Search for the cell housing the specified text and yield its [x, y] center coordinate. 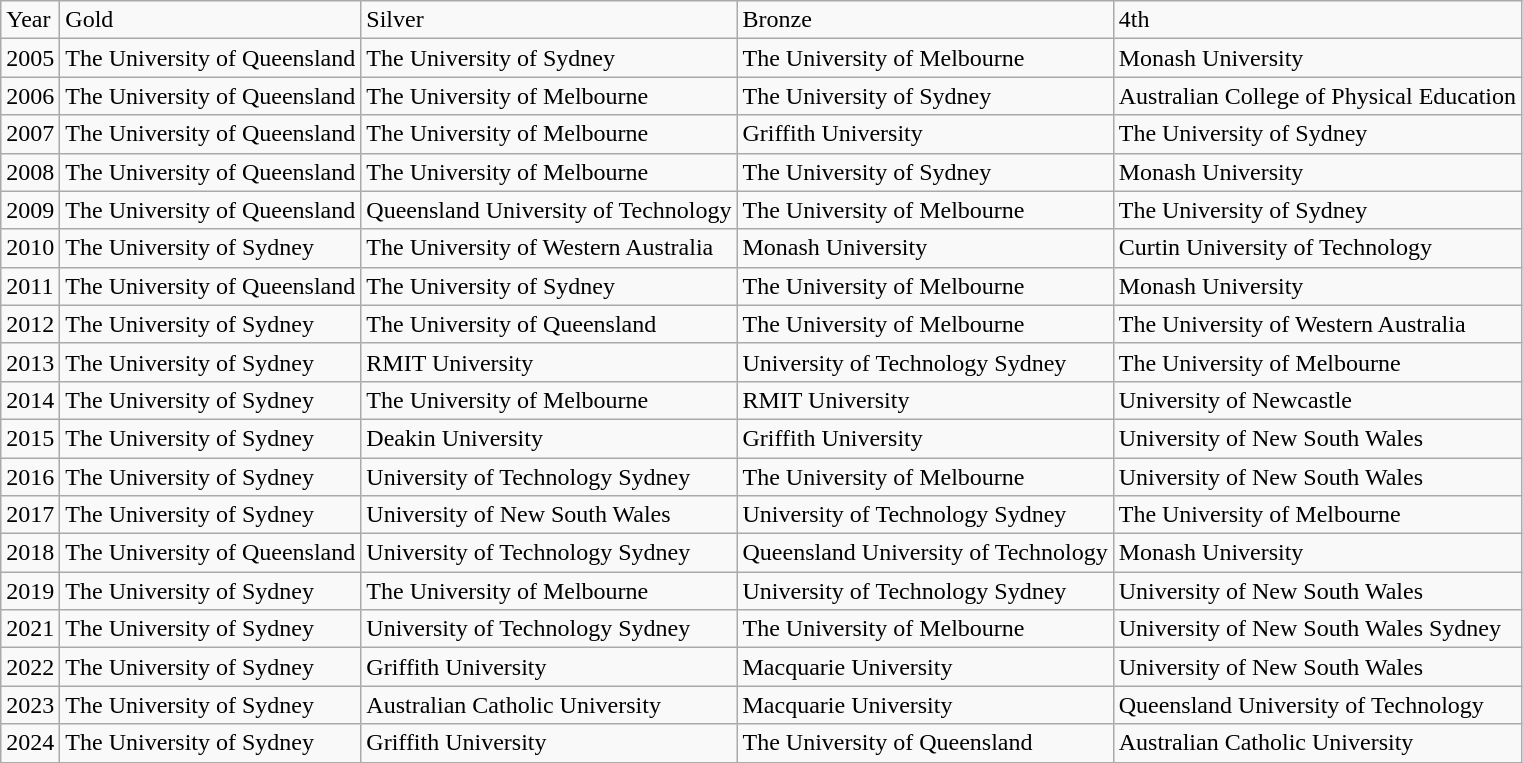
Deakin University [549, 438]
2010 [30, 248]
2014 [30, 400]
2022 [30, 667]
4th [1317, 20]
2016 [30, 477]
2006 [30, 96]
2024 [30, 743]
2017 [30, 515]
2007 [30, 134]
2023 [30, 705]
2012 [30, 324]
Gold [210, 20]
University of Newcastle [1317, 400]
Curtin University of Technology [1317, 248]
2005 [30, 58]
Year [30, 20]
2021 [30, 629]
2015 [30, 438]
Silver [549, 20]
2013 [30, 362]
2011 [30, 286]
Australian College of Physical Education [1317, 96]
Bronze [925, 20]
2018 [30, 553]
2008 [30, 172]
University of New South Wales Sydney [1317, 629]
2019 [30, 591]
2009 [30, 210]
